Locate the cell with the specified text and output its [X, Y] center coordinate. 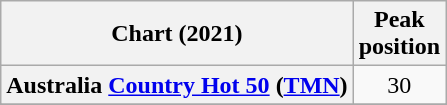
Peakposition [399, 34]
30 [399, 85]
Chart (2021) [177, 34]
Australia Country Hot 50 (TMN) [177, 85]
